Locate the cell with the specified text and output its [x, y] center coordinate. 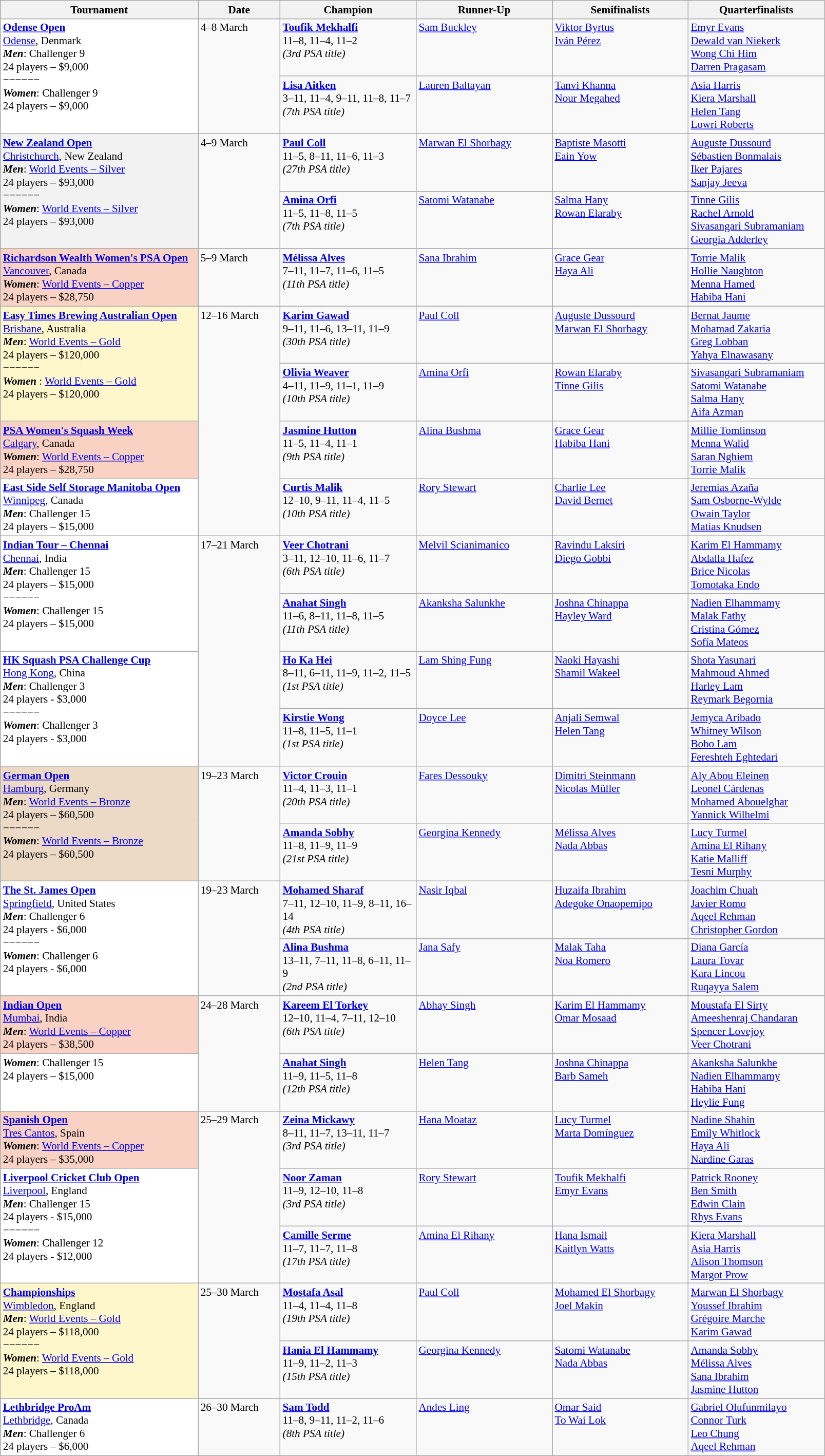
Aly Abou Eleinen Leonel Cárdenas Mohamed Abouelghar Yannick Wilhelmi [756, 795]
25–30 March [239, 1341]
5–9 March [239, 277]
Nasir Iqbal [485, 910]
Indian Open Mumbai, IndiaMen: World Events – Copper24 players – $38,500 [100, 1025]
Mostafa Asal11–4, 11–4, 11–8(19th PSA title) [348, 1312]
Karim Gawad9–11, 11–6, 13–11, 11–9(30th PSA title) [348, 335]
Hana Ismail Kaitlyn Watts [620, 1255]
Asia Harris Kiera Marshall Helen Tang Lowri Roberts [756, 105]
Toufik Mekhalfi Emyr Evans [620, 1197]
Shota Yasunari Mahmoud Ahmed Harley Lam Reymark Begornia [756, 680]
Nadine Shahin Emily Whitlock Haya Ali Nardine Garas [756, 1140]
12–16 March [239, 421]
Amanda Sobhy Mélissa Alves Sana Ibrahim Jasmine Hutton [756, 1370]
Camille Serme11–7, 11–7, 11–8(17th PSA title) [348, 1255]
Malak Taha Noa Romero [620, 967]
Champion [348, 9]
Lucy Turmel Marta Domínguez [620, 1140]
Jeremías Azaña Sam Osborne-Wylde Owain Taylor Matías Knudsen [756, 507]
Richardson Wealth Women's PSA Open Vancouver, CanadaWomen: World Events – Copper24 players – $28,750 [100, 277]
Andes Ling [485, 1427]
Amina Orfi [485, 392]
Auguste Dussourd Sébastien Bonmalais Iker Pajares Sanjay Jeeva [756, 162]
Grace Gear Habiba Hani [620, 450]
Satomi Watanabe Nada Abbas [620, 1370]
Joachim Chuah Javier Romo Aqeel Rehman Christopher Gordon [756, 910]
Mohamed El Shorbagy Joel Makin [620, 1312]
Amina Orfi11–5, 11–8, 11–5(7th PSA title) [348, 220]
Emyr Evans Dewald van Niekerk Wong Chi Him Darren Pragasam [756, 47]
Alina Bushma13–11, 7–11, 11–8, 6–11, 11–9(2nd PSA title) [348, 967]
Kiera Marshall Asia Harris Alison Thomson Margot Prow [756, 1255]
Akanksha Salunkhe Nadien Elhammamy Habiba Hani Heylie Fung [756, 1082]
Sana Ibrahim [485, 277]
Lisa Aitken3–11, 11–4, 9–11, 11–8, 11–7(7th PSA title) [348, 105]
Tanvi Khanna Nour Megahed [620, 105]
Veer Chotrani3–11, 12–10, 11–6, 11–7(6th PSA title) [348, 565]
Noor Zaman11–9, 12–10, 11–8(3rd PSA title) [348, 1197]
Moustafa El Sirty Ameeshenraj Chandaran Spencer Lovejoy Veer Chotrani [756, 1025]
Ho Ka Hei8–11, 6–11, 11–9, 11–2, 11–5(1st PSA title) [348, 680]
Jemyca Aribado Whitney Wilson Bobo Lam Fereshteh Eghtedari [756, 738]
Huzaifa Ibrahim Adegoke Onaopemipo [620, 910]
Karim El Hammamy Omar Mosaad [620, 1025]
Zeina Mickawy8–11, 11–7, 13–11, 11–7(3rd PSA title) [348, 1140]
Anahat Singh11–9, 11–5, 11–8(12th PSA title) [348, 1082]
Victor Crouin11–4, 11–3, 11–1(20th PSA title) [348, 795]
HK Squash PSA Challenge Cup Hong Kong, ChinaMen: Challenger 324 players - $3,000−−−−−−Women: Challenger 324 players - $3,000 [100, 709]
Charlie Lee David Bernet [620, 507]
East Side Self Storage Manitoba Open Winnipeg, CanadaMen: Challenger 1524 players – $15,000 [100, 507]
Mohamed Sharaf7–11, 12–10, 11–9, 8–11, 16–14(4th PSA title) [348, 910]
17–21 March [239, 651]
Anahat Singh11–6, 8–11, 11–8, 11–5(11th PSA title) [348, 622]
Olivia Weaver4–11, 11–9, 11–1, 11–9(10th PSA title) [348, 392]
Hana Moataz [485, 1140]
4–9 March [239, 191]
25–29 March [239, 1197]
4–8 March [239, 76]
Ravindu Laksiri Diego Gobbi [620, 565]
Auguste Dussourd Marwan El Shorbagy [620, 335]
Paul Coll11–5, 8–11, 11–6, 11–3(27th PSA title) [348, 162]
Mélissa Alves7–11, 11–7, 11–6, 11–5(11th PSA title) [348, 277]
Curtis Malik12–10, 9–11, 11–4, 11–5(10th PSA title) [348, 507]
Lethbridge ProAm Lethbridge, CanadaMen: Challenger 624 players – $6,000 [100, 1427]
Date [239, 9]
Marwan El Shorbagy [485, 162]
Hania El Hammamy11–9, 11–2, 11–3(15th PSA title) [348, 1370]
Akanksha Salunkhe [485, 622]
Satomi Watanabe [485, 220]
Bernat Jaume Mohamad Zakaria Greg Lobban Yahya Elnawasany [756, 335]
Alina Bushma [485, 450]
Doyce Lee [485, 738]
Baptiste Masotti Eain Yow [620, 162]
Indian Tour – Chennai Chennai, IndiaMen: Challenger 1524 players – $15,000−−−−−−Women: Challenger 1524 players – $15,000 [100, 594]
Quarterfinalists [756, 9]
Salma Hany Rowan Elaraby [620, 220]
Helen Tang [485, 1082]
PSA Women's Squash Week Calgary, CanadaWomen: World Events – Copper24 players – $28,750 [100, 450]
Runner-Up [485, 9]
Liverpool Cricket Club Open Liverpool, EnglandMen: Challenger 1524 players - $15,000−−−−−−Women: Challenger 1224 players - $12,000 [100, 1226]
Kareem El Torkey12–10, 11–4, 7–11, 12–10(6th PSA title) [348, 1025]
Naoki Hayashi Shamil Wakeel [620, 680]
Amina El Rihany [485, 1255]
24–28 March [239, 1053]
Tournament [100, 9]
Patrick Rooney Ben Smith Edwin Clain Rhys Evans [756, 1197]
Odense Open Odense, DenmarkMen: Challenger 924 players – $9,000−−−−−−Women: Challenger 924 players – $9,000 [100, 76]
Spanish Open Tres Cantos, SpainWomen: World Events – Copper24 players – $35,000 [100, 1140]
Women: Challenger 1524 players – $15,000 [100, 1082]
Mélissa Alves Nada Abbas [620, 852]
Lauren Baltayan [485, 105]
Tinne Gilis Rachel Arnold Sivasangari Subramaniam Georgia Adderley [756, 220]
Karim El Hammamy Abdalla Hafez Brice Nicolas Tomotaka Endo [756, 565]
Diana García Laura Tovar Kara Lincou Ruqayya Salem [756, 967]
Sam Buckley [485, 47]
Jasmine Hutton11–5, 11–4, 11–1(9th PSA title) [348, 450]
Amanda Sobhy11–8, 11–9, 11–9(21st PSA title) [348, 852]
Dimitri Steinmann Nicolas Müller [620, 795]
Lucy Turmel Amina El Rihany Katie Malliff Tesni Murphy [756, 852]
German Open Hamburg, GermanyMen: World Events – Bronze24 players – $60,500−−−−−−Women: World Events – Bronze24 players – $60,500 [100, 823]
Sam Todd11–8, 9–11, 11–2, 11–6(8th PSA title) [348, 1427]
Rowan Elaraby Tinne Gilis [620, 392]
Marwan El Shorbagy Youssef Ibrahim Grégoire Marche Karim Gawad [756, 1312]
26–30 March [239, 1427]
Jana Safy [485, 967]
Melvil Scianimanico [485, 565]
Lam Shing Fung [485, 680]
Omar Said To Wai Lok [620, 1427]
New Zealand Open Christchurch, New ZealandMen: World Events – Silver24 players – $93,000−−−−−−Women: World Events – Silver24 players – $93,000 [100, 191]
Joshna Chinappa Hayley Ward [620, 622]
Kirstie Wong11–8, 11–5, 11–1(1st PSA title) [348, 738]
Sivasangari Subramaniam Satomi Watanabe Salma Hany Aifa Azman [756, 392]
Millie Tomlinson Menna Walid Saran Nghiem Torrie Malik [756, 450]
Fares Dessouky [485, 795]
Semifinalists [620, 9]
The St. James Open Springfield, United StatesMen: Challenger 624 players - $6,000−−−−−−Women: Challenger 624 players - $6,000 [100, 938]
Joshna Chinappa Barb Sameh [620, 1082]
Torrie Malik Hollie Naughton Menna Hamed Habiba Hani [756, 277]
Gabriel Olufunmilayo Connor Turk Leo Chung Aqeel Rehman [756, 1427]
Abhay Singh [485, 1025]
Toufik Mekhalfi11–8, 11–4, 11–2(3rd PSA title) [348, 47]
Anjali Semwal Helen Tang [620, 738]
Grace Gear Haya Ali [620, 277]
Nadien Elhammamy Malak Fathy Cristina Gómez Sofía Mateos [756, 622]
Viktor Byrtus Iván Pérez [620, 47]
Championships Wimbledon, EnglandMen: World Events – Gold24 players – $118,000−−−−−−Women: World Events – Gold24 players – $118,000 [100, 1341]
